Extract the [X, Y] coordinate from the center of the cell holding the provided text.  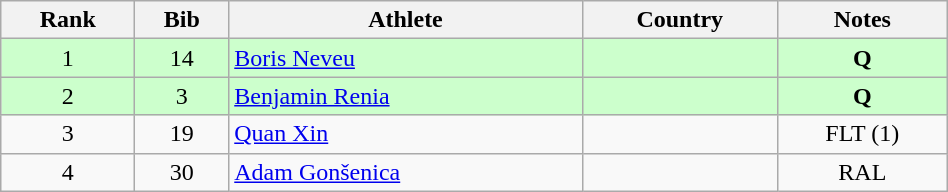
19 [182, 134]
14 [182, 58]
Adam Gonšenica [406, 172]
2 [68, 96]
Benjamin Renia [406, 96]
Rank [68, 20]
Bib [182, 20]
FLT (1) [862, 134]
30 [182, 172]
RAL [862, 172]
Notes [862, 20]
Country [680, 20]
Boris Neveu [406, 58]
4 [68, 172]
1 [68, 58]
Athlete [406, 20]
Quan Xin [406, 134]
